Provide the [x, y] coordinate of the cell's center where the given text is located.  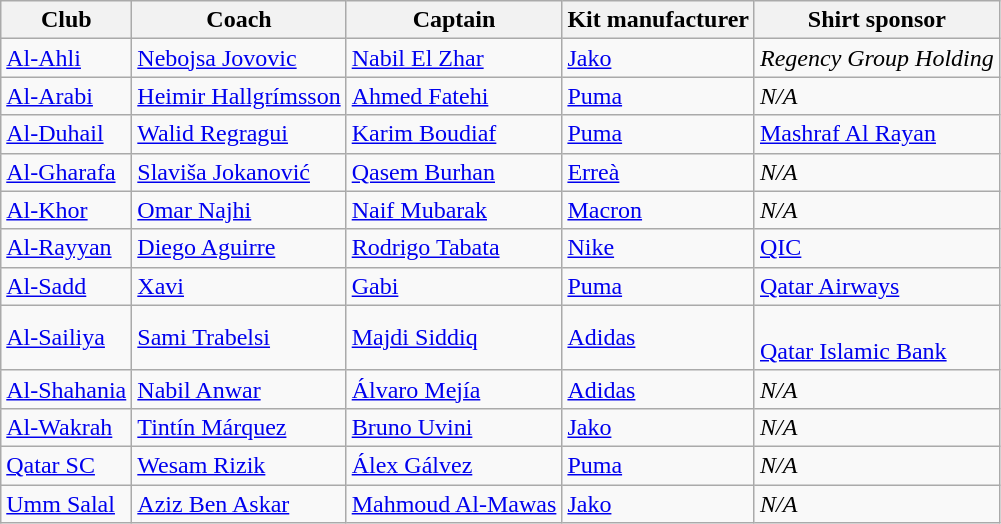
Diego Aguirre [239, 248]
Heimir Hallgrímsson [239, 96]
Mashraf Al Rayan [876, 134]
Álvaro Mejía [454, 389]
Al-Wakrah [66, 427]
Rodrigo Tabata [454, 248]
Gabi [454, 286]
Qatar SC [66, 465]
Al-Duhail [66, 134]
Slaviša Jokanović [239, 172]
Álex Gálvez [454, 465]
Majdi Siddiq [454, 338]
Qasem Burhan [454, 172]
Al-Sailiya [66, 338]
Erreà [658, 172]
Al-Arabi [66, 96]
Nabil El Zhar [454, 58]
Bruno Uvini [454, 427]
Regency Group Holding [876, 58]
Al-Gharafa [66, 172]
Shirt sponsor [876, 20]
QIC [876, 248]
Nebojsa Jovovic [239, 58]
Ahmed Fatehi [454, 96]
Nike [658, 248]
Walid Regragui [239, 134]
Qatar Islamic Bank [876, 338]
Naif Mubarak [454, 210]
Kit manufacturer [658, 20]
Wesam Rizik [239, 465]
Omar Najhi [239, 210]
Umm Salal [66, 503]
Coach [239, 20]
Tintín Márquez [239, 427]
Al-Rayyan [66, 248]
Qatar Airways [876, 286]
Karim Boudiaf [454, 134]
Sami Trabelsi [239, 338]
Macron [658, 210]
Xavi [239, 286]
Aziz Ben Askar [239, 503]
Nabil Anwar [239, 389]
Al-Khor [66, 210]
Club [66, 20]
Mahmoud Al-Mawas [454, 503]
Al-Shahania [66, 389]
Al-Sadd [66, 286]
Captain [454, 20]
Al-Ahli [66, 58]
